Detect which cell encompasses the target text, then output its [x, y] center coordinate. 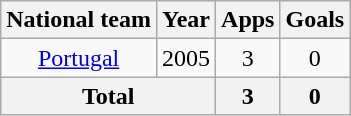
Goals [315, 20]
2005 [186, 58]
National team [79, 20]
Total [108, 96]
Year [186, 20]
Portugal [79, 58]
Apps [248, 20]
